Capture the cell that displays the provided text and extract its (X, Y) central coordinate. 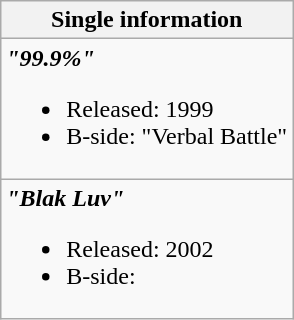
"99.9%"Released: 1999B-side: "Verbal Battle" (147, 109)
"Blak Luv"Released: 2002B-side: (147, 249)
Single information (147, 20)
